Capture the cell that displays the provided text and extract its (X, Y) central coordinate. 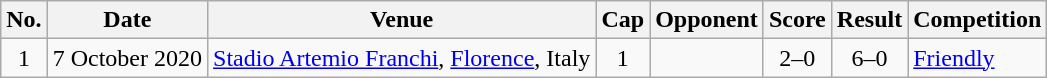
Date (127, 20)
2–0 (797, 58)
Stadio Artemio Franchi, Florence, Italy (402, 58)
Competition (978, 20)
6–0 (869, 58)
Opponent (707, 20)
No. (24, 20)
Venue (402, 20)
7 October 2020 (127, 58)
Result (869, 20)
Score (797, 20)
Cap (623, 20)
Friendly (978, 58)
